Return (x, y) of the center of cell containing provided text 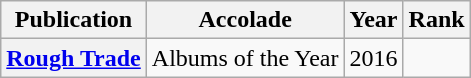
2016 (374, 58)
Publication (74, 20)
Accolade (245, 20)
Albums of the Year (245, 58)
Rank (436, 20)
Rough Trade (74, 58)
Year (374, 20)
